From the cell containing the given text, extract its center point as (x, y) coordinate. 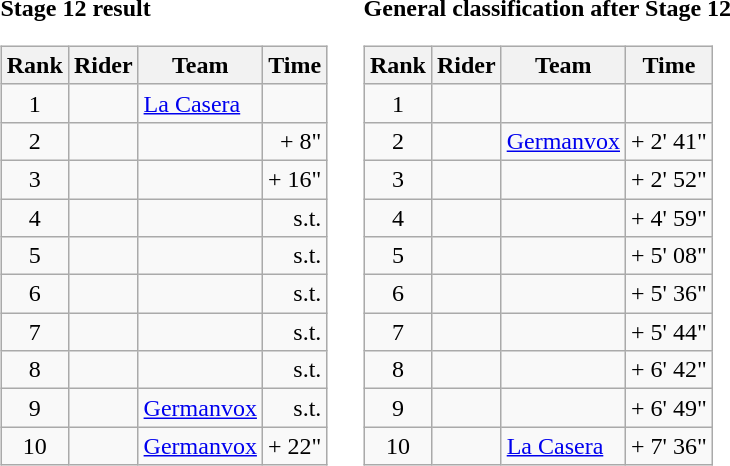
+ 8" (294, 141)
+ 2' 52" (670, 179)
+ 7' 36" (670, 446)
+ 5' 08" (670, 256)
+ 4' 59" (670, 217)
+ 16" (294, 179)
+ 6' 49" (670, 408)
+ 2' 41" (670, 141)
+ 22" (294, 446)
+ 5' 44" (670, 332)
+ 6' 42" (670, 370)
+ 5' 36" (670, 294)
